Pinpoint the cell where the given text exists, returning its [X, Y] midpoint coordinate. 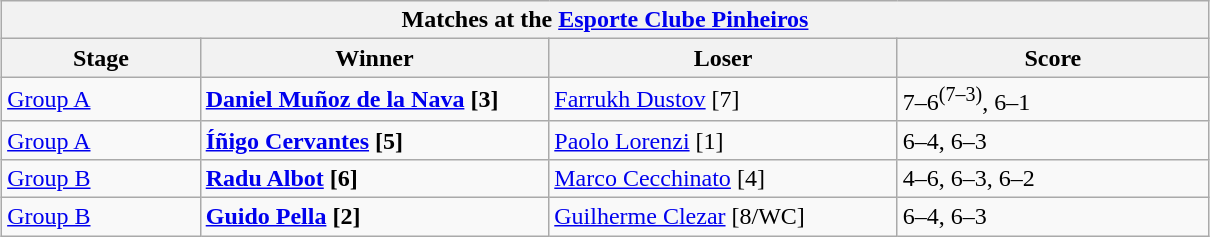
Farrukh Dustov [7] [724, 100]
Paolo Lorenzi [1] [724, 140]
Winner [374, 58]
Marco Cecchinato [4] [724, 178]
Íñigo Cervantes [5] [374, 140]
Guilherme Clezar [8/WC] [724, 217]
Score [1052, 58]
Guido Pella [2] [374, 217]
Stage [102, 58]
7–6(7–3), 6–1 [1052, 100]
Loser [724, 58]
Matches at the Esporte Clube Pinheiros [606, 20]
4–6, 6–3, 6–2 [1052, 178]
Radu Albot [6] [374, 178]
Daniel Muñoz de la Nava [3] [374, 100]
